Find where the given text appears and provide that cell's center as (X, Y) coordinate. 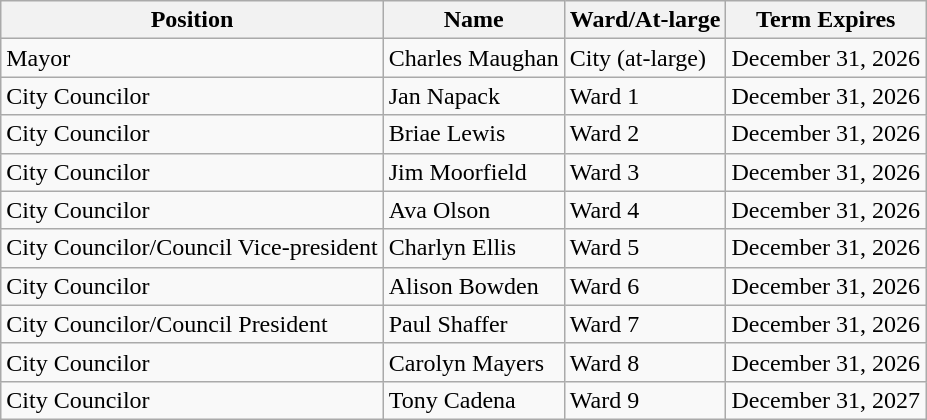
Jim Moorfield (474, 172)
Ava Olson (474, 210)
Ward 6 (645, 286)
Ward 7 (645, 324)
December 31, 2027 (826, 400)
City Councilor/Council Vice-president (192, 248)
Ward 2 (645, 134)
Carolyn Mayers (474, 362)
Position (192, 20)
Jan Napack (474, 96)
Paul Shaffer (474, 324)
Tony Cadena (474, 400)
Charles Maughan (474, 58)
City Councilor/Council President (192, 324)
Alison Bowden (474, 286)
Ward 4 (645, 210)
Briae Lewis (474, 134)
Ward 5 (645, 248)
Mayor (192, 58)
City (at-large) (645, 58)
Ward 3 (645, 172)
Term Expires (826, 20)
Ward/At-large (645, 20)
Ward 1 (645, 96)
Charlyn Ellis (474, 248)
Ward 9 (645, 400)
Ward 8 (645, 362)
Name (474, 20)
